Locate the cell with the specified text and output its (X, Y) center coordinate. 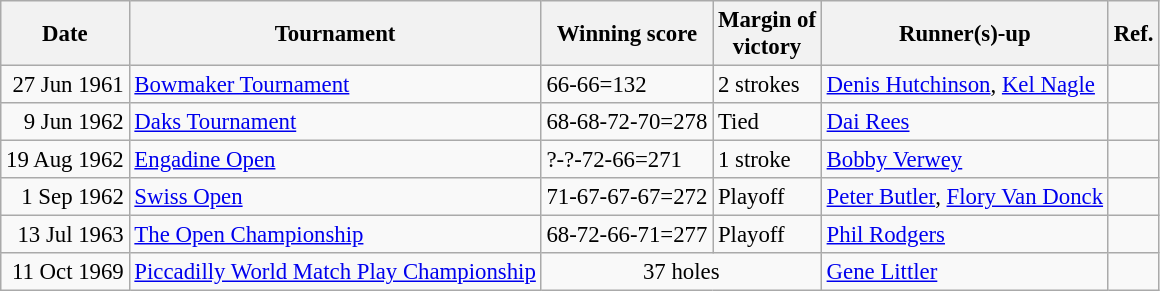
The Open Championship (335, 235)
Runner(s)-up (964, 34)
9 Jun 1962 (65, 122)
Tied (768, 122)
Margin ofvictory (768, 34)
Winning score (627, 34)
27 Jun 1961 (65, 85)
Ref. (1133, 34)
Engadine Open (335, 160)
Peter Butler, Flory Van Donck (964, 197)
Date (65, 34)
19 Aug 1962 (65, 160)
Dai Rees (964, 122)
Swiss Open (335, 197)
71-67-67-67=272 (627, 197)
Daks Tournament (335, 122)
13 Jul 1963 (65, 235)
68-72-66-71=277 (627, 235)
68-68-72-70=278 (627, 122)
66-66=132 (627, 85)
Tournament (335, 34)
Phil Rodgers (964, 235)
1 Sep 1962 (65, 197)
Denis Hutchinson, Kel Nagle (964, 85)
2 strokes (768, 85)
Bowmaker Tournament (335, 85)
1 stroke (768, 160)
?-?-72-66=271 (627, 160)
Bobby Verwey (964, 160)
